Find where the given text appears and provide that cell's center as [x, y] coordinate. 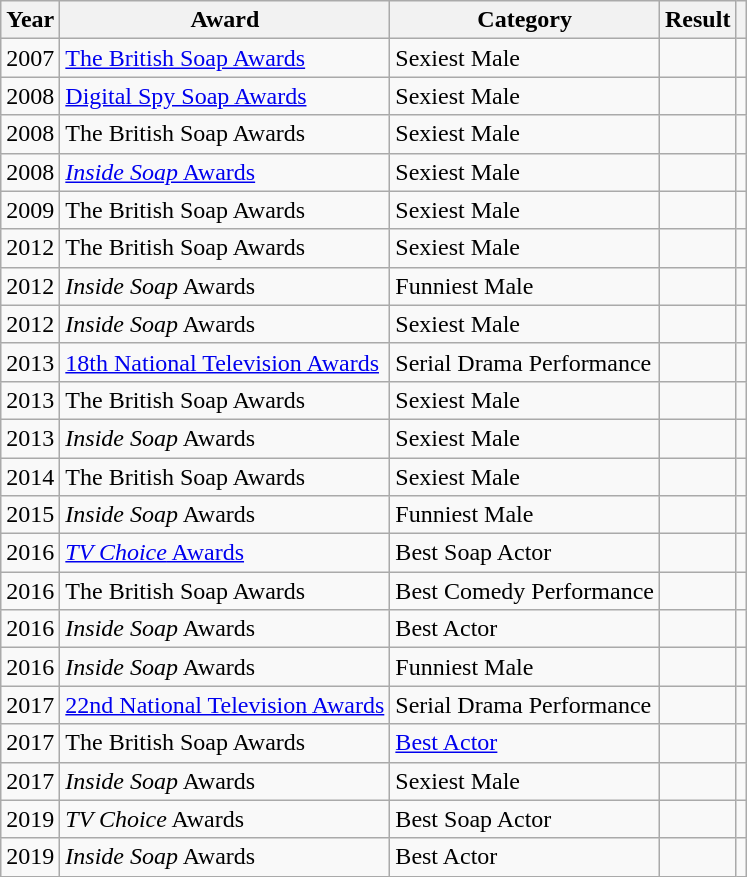
2015 [30, 515]
Award [225, 20]
2007 [30, 58]
Result [698, 20]
2009 [30, 210]
Year [30, 20]
Best Comedy Performance [525, 591]
22nd National Television Awards [225, 705]
Category [525, 20]
18th National Television Awards [225, 362]
Digital Spy Soap Awards [225, 96]
2014 [30, 477]
